Return the (X, Y) coordinate for the center point of the cell that contains the specified text.  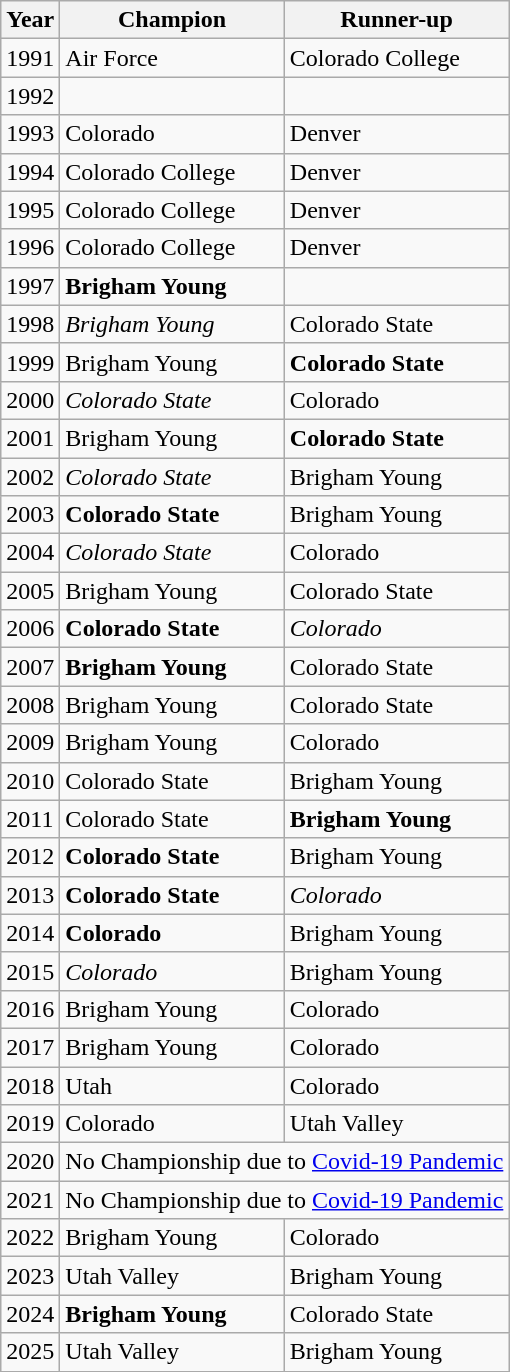
2018 (30, 1085)
2022 (30, 1238)
2017 (30, 1047)
1996 (30, 248)
Air Force (172, 58)
1993 (30, 134)
2008 (30, 705)
Champion (172, 20)
2005 (30, 591)
2013 (30, 895)
2023 (30, 1276)
2010 (30, 781)
2015 (30, 971)
Year (30, 20)
2004 (30, 553)
1991 (30, 58)
2011 (30, 819)
1995 (30, 210)
1999 (30, 362)
2007 (30, 667)
2020 (30, 1162)
1998 (30, 324)
2000 (30, 400)
Utah (172, 1085)
2016 (30, 1009)
2003 (30, 515)
2001 (30, 438)
1992 (30, 96)
2025 (30, 1352)
2021 (30, 1200)
1994 (30, 172)
1997 (30, 286)
2009 (30, 743)
2019 (30, 1124)
2014 (30, 933)
Runner-up (396, 20)
2012 (30, 857)
2024 (30, 1314)
2002 (30, 477)
2006 (30, 629)
